Provide the [x, y] coordinate of the cell's center where the given text is located.  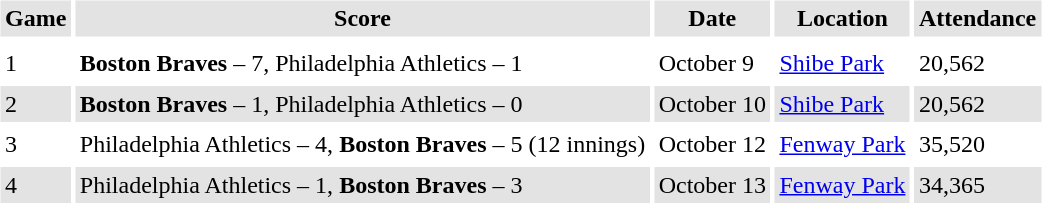
34,365 [977, 185]
1 [35, 64]
Attendance [977, 18]
Boston Braves – 1, Philadelphia Athletics – 0 [362, 104]
Philadelphia Athletics – 1, Boston Braves – 3 [362, 185]
October 13 [712, 185]
2 [35, 104]
4 [35, 185]
Location [842, 18]
Date [712, 18]
Boston Braves – 7, Philadelphia Athletics – 1 [362, 64]
October 10 [712, 104]
35,520 [977, 144]
3 [35, 144]
Philadelphia Athletics – 4, Boston Braves – 5 (12 innings) [362, 144]
October 12 [712, 144]
Score [362, 18]
October 9 [712, 64]
Game [35, 18]
